Pinpoint the cell where the given text exists, returning its (x, y) midpoint coordinate. 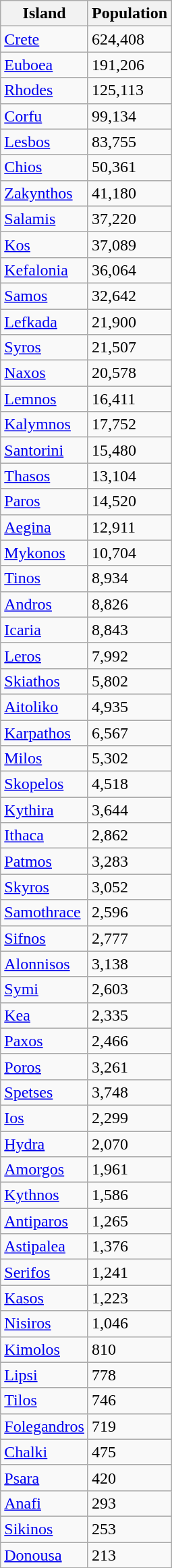
2,466 (130, 1041)
5,302 (130, 759)
1,265 (130, 1221)
20,578 (130, 373)
3,748 (130, 1092)
Skyros (45, 887)
Serifos (45, 1272)
8,934 (130, 578)
Poros (45, 1066)
Folegandros (45, 1426)
12,911 (130, 527)
8,843 (130, 630)
2,777 (130, 938)
1,046 (130, 1324)
Aitoliko (45, 707)
Rhodes (45, 90)
Paxos (45, 1041)
Anafi (45, 1503)
37,220 (130, 219)
213 (130, 1555)
4,935 (130, 707)
1,961 (130, 1170)
Nisiros (45, 1324)
Lemnos (45, 399)
Ithaca (45, 836)
1,223 (130, 1298)
746 (130, 1401)
Andros (45, 604)
Sikinos (45, 1529)
Sifnos (45, 938)
99,134 (130, 116)
Patmos (45, 861)
Skiathos (45, 681)
2,299 (130, 1118)
Samothrace (45, 913)
14,520 (130, 502)
3,283 (130, 861)
21,507 (130, 348)
Naxos (45, 373)
Paros (45, 502)
32,642 (130, 296)
Crete (45, 39)
8,826 (130, 604)
719 (130, 1426)
4,518 (130, 784)
10,704 (130, 553)
Tilos (45, 1401)
Santorini (45, 450)
21,900 (130, 322)
5,802 (130, 681)
125,113 (130, 90)
6,567 (130, 732)
Skopelos (45, 784)
Chalki (45, 1452)
420 (130, 1478)
2,603 (130, 990)
778 (130, 1375)
2,596 (130, 913)
2,335 (130, 1015)
7,992 (130, 655)
3,261 (130, 1066)
3,052 (130, 887)
Corfu (45, 116)
Lesbos (45, 142)
Astipalea (45, 1247)
13,104 (130, 476)
253 (130, 1529)
16,411 (130, 399)
810 (130, 1349)
Syros (45, 348)
17,752 (130, 425)
Kos (45, 244)
Zakynthos (45, 193)
Kythira (45, 810)
Kefalonia (45, 270)
Symi (45, 990)
Lefkada (45, 322)
3,138 (130, 964)
1,376 (130, 1247)
Leros (45, 655)
Milos (45, 759)
15,480 (130, 450)
Amorgos (45, 1170)
Ios (45, 1118)
Psara (45, 1478)
2,862 (130, 836)
1,586 (130, 1195)
2,070 (130, 1144)
Euboea (45, 65)
83,755 (130, 142)
Salamis (45, 219)
Donousa (45, 1555)
50,361 (130, 167)
Kea (45, 1015)
Kasos (45, 1298)
Island (45, 13)
41,180 (130, 193)
Kimolos (45, 1349)
37,089 (130, 244)
Kythnos (45, 1195)
Icaria (45, 630)
Mykonos (45, 553)
Antiparos (45, 1221)
475 (130, 1452)
624,408 (130, 39)
Hydra (45, 1144)
191,206 (130, 65)
Chios (45, 167)
Spetses (45, 1092)
Kalymnos (45, 425)
Population (130, 13)
Aegina (45, 527)
3,644 (130, 810)
Karpathos (45, 732)
36,064 (130, 270)
Alonnisos (45, 964)
293 (130, 1503)
1,241 (130, 1272)
Samos (45, 296)
Tinos (45, 578)
Lipsi (45, 1375)
Thasos (45, 476)
